Return the (X, Y) coordinate for the center point of the cell that contains the specified text.  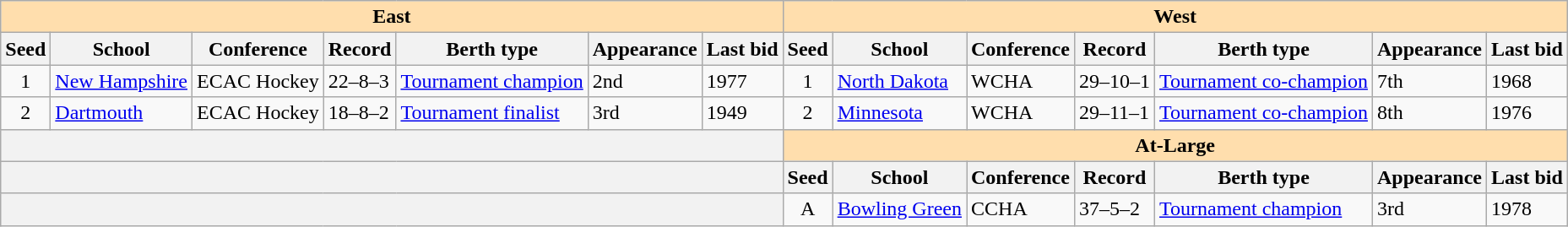
1976 (1527, 113)
At-Large (1175, 145)
37–5–2 (1115, 209)
New Hampshire (122, 81)
Tournament finalist (491, 113)
2nd (645, 81)
A (807, 209)
1977 (742, 81)
1978 (1527, 209)
8th (1429, 113)
7th (1429, 81)
Bowling Green (899, 209)
North Dakota (899, 81)
18–8–2 (360, 113)
East (392, 17)
1968 (1527, 81)
29–11–1 (1115, 113)
22–8–3 (360, 81)
Minnesota (899, 113)
29–10–1 (1115, 81)
CCHA (1020, 209)
West (1175, 17)
Dartmouth (122, 113)
1949 (742, 113)
